Detect which cell encompasses the target text, then output its [X, Y] center coordinate. 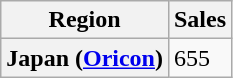
Region [85, 20]
Japan (Oricon) [85, 58]
Sales [200, 20]
655 [200, 58]
